Locate the cell with the specified text and output its (x, y) center coordinate. 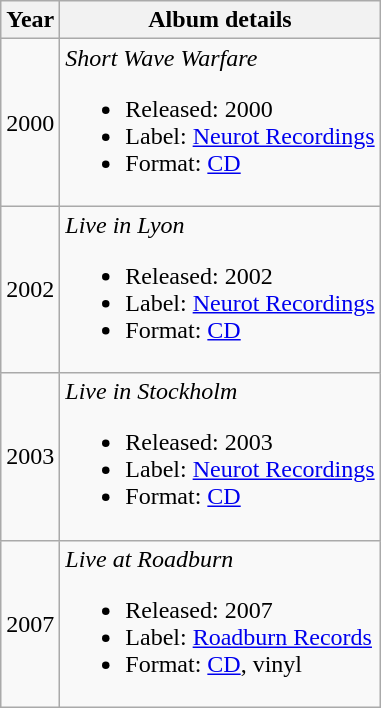
Album details (220, 20)
Short Wave WarfareReleased: 2000Label: Neurot RecordingsFormat: CD (220, 122)
2000 (30, 122)
2002 (30, 290)
Live at RoadburnReleased: 2007Label: Roadburn RecordsFormat: CD, vinyl (220, 624)
Live in LyonReleased: 2002Label: Neurot RecordingsFormat: CD (220, 290)
2003 (30, 456)
2007 (30, 624)
Live in StockholmReleased: 2003Label: Neurot RecordingsFormat: CD (220, 456)
Year (30, 20)
